Determine the (x, y) coordinate at the center of the cell enclosing the given text.  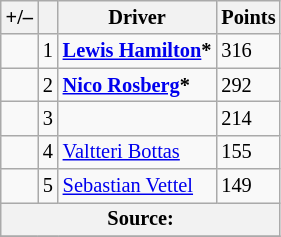
Driver (138, 17)
Points (248, 17)
155 (248, 152)
Nico Rosberg* (138, 85)
Valtteri Bottas (138, 152)
3 (48, 118)
Source: (141, 219)
Sebastian Vettel (138, 186)
1 (48, 51)
149 (248, 186)
2 (48, 85)
Lewis Hamilton* (138, 51)
4 (48, 152)
214 (248, 118)
292 (248, 85)
316 (248, 51)
5 (48, 186)
+/– (20, 17)
